Output the [X, Y] coordinate of the center of the cell containing the given text.  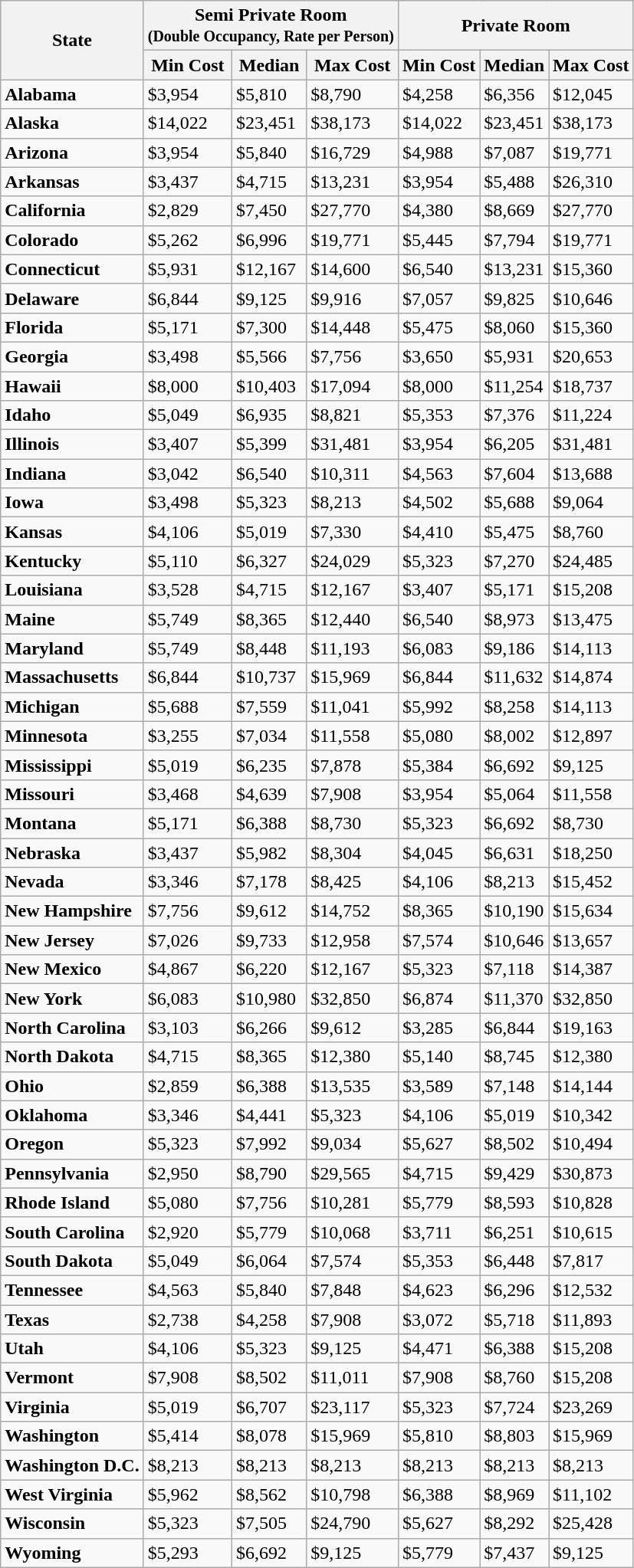
$7,026 [187, 940]
$6,220 [270, 969]
$6,935 [270, 415]
$9,034 [353, 1144]
$7,087 [514, 153]
Alaska [72, 123]
$7,724 [514, 1407]
$8,448 [270, 648]
Massachusetts [72, 677]
$5,718 [514, 1319]
$4,471 [439, 1349]
$6,327 [270, 561]
$7,178 [270, 882]
$11,193 [353, 648]
Washington D.C. [72, 1465]
$5,962 [187, 1494]
$10,190 [514, 911]
West Virginia [72, 1494]
$10,403 [270, 385]
New Jersey [72, 940]
$18,737 [591, 385]
$26,310 [591, 182]
Wisconsin [72, 1524]
$7,300 [270, 327]
$8,258 [514, 707]
Montana [72, 823]
$9,064 [591, 503]
$30,873 [591, 1173]
$4,045 [439, 853]
Kansas [72, 532]
South Dakota [72, 1261]
$7,604 [514, 474]
Delaware [72, 298]
Indiana [72, 474]
$12,440 [353, 619]
Tennessee [72, 1290]
$17,094 [353, 385]
Ohio [72, 1086]
$5,566 [270, 356]
$7,148 [514, 1086]
Texas [72, 1319]
$5,384 [439, 765]
Michigan [72, 707]
$6,631 [514, 853]
$6,205 [514, 444]
$5,399 [270, 444]
$29,565 [353, 1173]
$9,733 [270, 940]
$8,669 [514, 211]
$5,262 [187, 240]
$8,292 [514, 1524]
$6,448 [514, 1261]
Kentucky [72, 561]
$5,414 [187, 1436]
$2,738 [187, 1319]
Hawaii [72, 385]
$10,798 [353, 1494]
$8,425 [353, 882]
$8,060 [514, 327]
$12,532 [591, 1290]
Arizona [72, 153]
$5,293 [187, 1553]
$9,916 [353, 298]
Connecticut [72, 269]
$4,502 [439, 503]
$8,002 [514, 736]
$3,528 [187, 590]
Pennsylvania [72, 1173]
Oklahoma [72, 1115]
$8,745 [514, 1057]
$2,950 [187, 1173]
$12,958 [353, 940]
$3,103 [187, 1028]
$2,920 [187, 1232]
$12,045 [591, 94]
$3,589 [439, 1086]
Rhode Island [72, 1202]
Oregon [72, 1144]
$7,118 [514, 969]
$11,041 [353, 707]
$7,794 [514, 240]
$14,752 [353, 911]
$11,011 [353, 1378]
$6,356 [514, 94]
$8,973 [514, 619]
$23,269 [591, 1407]
$9,825 [514, 298]
New Mexico [72, 969]
$9,429 [514, 1173]
$6,235 [270, 765]
Colorado [72, 240]
$7,376 [514, 415]
$5,110 [187, 561]
$14,448 [353, 327]
New York [72, 999]
California [72, 211]
$13,535 [353, 1086]
$6,874 [439, 999]
$11,632 [514, 677]
North Dakota [72, 1057]
North Carolina [72, 1028]
$14,874 [591, 677]
Wyoming [72, 1553]
$15,452 [591, 882]
$7,450 [270, 211]
$10,828 [591, 1202]
$13,657 [591, 940]
$10,980 [270, 999]
$25,428 [591, 1524]
Nebraska [72, 853]
$24,029 [353, 561]
$20,653 [591, 356]
$7,330 [353, 532]
$2,829 [187, 211]
$10,342 [591, 1115]
$11,254 [514, 385]
$8,803 [514, 1436]
$8,304 [353, 853]
$3,650 [439, 356]
$4,441 [270, 1115]
$5,140 [439, 1057]
$11,893 [591, 1319]
$4,410 [439, 532]
$6,251 [514, 1232]
$9,186 [514, 648]
$10,615 [591, 1232]
$6,064 [270, 1261]
$4,380 [439, 211]
$5,992 [439, 707]
$10,494 [591, 1144]
$15,634 [591, 911]
$4,639 [270, 794]
$6,266 [270, 1028]
$16,729 [353, 153]
$11,370 [514, 999]
State [72, 40]
$12,897 [591, 736]
Mississippi [72, 765]
$6,707 [270, 1407]
$5,064 [514, 794]
$6,296 [514, 1290]
$5,445 [439, 240]
Iowa [72, 503]
$24,485 [591, 561]
$10,068 [353, 1232]
Vermont [72, 1378]
$4,988 [439, 153]
$10,311 [353, 474]
$3,255 [187, 736]
$23,117 [353, 1407]
$4,867 [187, 969]
$7,505 [270, 1524]
New Hampshire [72, 911]
$8,562 [270, 1494]
Maryland [72, 648]
$8,593 [514, 1202]
$3,042 [187, 474]
Maine [72, 619]
$7,057 [439, 298]
Illinois [72, 444]
$8,821 [353, 415]
$8,078 [270, 1436]
$8,969 [514, 1494]
$24,790 [353, 1524]
$10,281 [353, 1202]
$14,387 [591, 969]
Private Room [515, 26]
$11,102 [591, 1494]
$10,737 [270, 677]
$11,224 [591, 415]
$14,600 [353, 269]
Georgia [72, 356]
Semi Private Room(Double Occupancy, Rate per Person) [271, 26]
Florida [72, 327]
$5,488 [514, 182]
$7,878 [353, 765]
Virginia [72, 1407]
$7,270 [514, 561]
$7,817 [591, 1261]
$13,475 [591, 619]
Washington [72, 1436]
$18,250 [591, 853]
$3,285 [439, 1028]
$13,688 [591, 474]
$4,623 [439, 1290]
Missouri [72, 794]
$7,034 [270, 736]
Alabama [72, 94]
$7,992 [270, 1144]
$5,982 [270, 853]
$7,559 [270, 707]
$3,072 [439, 1319]
Minnesota [72, 736]
South Carolina [72, 1232]
Utah [72, 1349]
Idaho [72, 415]
Louisiana [72, 590]
$6,996 [270, 240]
$3,711 [439, 1232]
Arkansas [72, 182]
Nevada [72, 882]
$3,468 [187, 794]
$7,437 [514, 1553]
$2,859 [187, 1086]
$19,163 [591, 1028]
$7,848 [353, 1290]
$14,144 [591, 1086]
